Identify which cell holds the provided text, then report its (x, y) central coordinate. 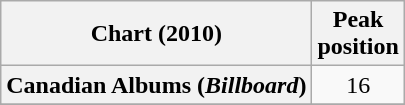
Chart (2010) (156, 34)
16 (358, 85)
Canadian Albums (Billboard) (156, 85)
Peakposition (358, 34)
